Determine the [x, y] coordinate at the center of the cell enclosing the given text.  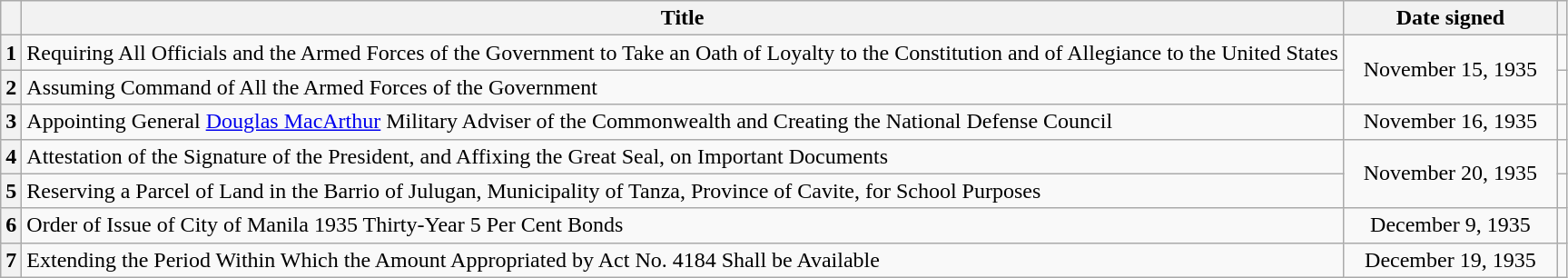
Order of Issue of City of Manila 1935 Thirty-Year 5 Per Cent Bonds [683, 225]
Extending the Period Within Which the Amount Appropriated by Act No. 4184 Shall be Available [683, 260]
7 [11, 260]
3 [11, 122]
Title [683, 18]
November 20, 1935 [1450, 174]
Reserving a Parcel of Land in the Barrio of Julugan, Municipality of Tanza, Province of Cavite, for School Purposes [683, 191]
Appointing General Douglas MacArthur Military Adviser of the Commonwealth and Creating the National Defense Council [683, 122]
Requiring All Officials and the Armed Forces of the Government to Take an Oath of Loyalty to the Constitution and of Allegiance to the United States [683, 53]
November 16, 1935 [1450, 122]
Assuming Command of All the Armed Forces of the Government [683, 87]
5 [11, 191]
November 15, 1935 [1450, 70]
Date signed [1450, 18]
6 [11, 225]
December 19, 1935 [1450, 260]
4 [11, 156]
1 [11, 53]
2 [11, 87]
December 9, 1935 [1450, 225]
Attestation of the Signature of the President, and Affixing the Great Seal, on Important Documents [683, 156]
